Determine the (x, y) coordinate at the center of the cell enclosing the given text.  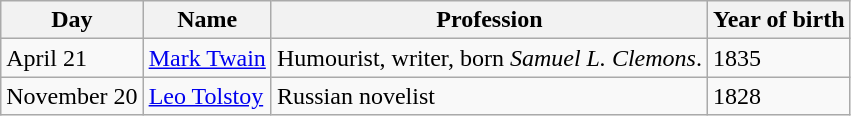
Mark Twain (207, 58)
Year of birth (778, 20)
1828 (778, 96)
November 20 (72, 96)
1835 (778, 58)
Russian novelist (489, 96)
Day (72, 20)
April 21 (72, 58)
Leo Tolstoy (207, 96)
Name (207, 20)
Humourist, writer, born Samuel L. Clemons. (489, 58)
Profession (489, 20)
